Identify which cell holds the provided text, then report its (x, y) central coordinate. 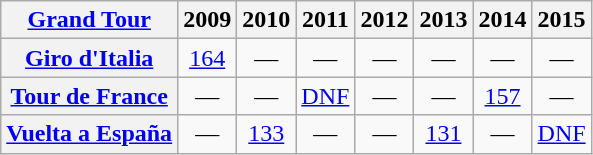
Vuelta a España (90, 134)
2014 (502, 20)
2012 (384, 20)
2011 (326, 20)
133 (266, 134)
2009 (208, 20)
2013 (444, 20)
164 (208, 58)
157 (502, 96)
Giro d'Italia (90, 58)
Grand Tour (90, 20)
2015 (562, 20)
131 (444, 134)
Tour de France (90, 96)
2010 (266, 20)
